Output the (X, Y) coordinate of the center of the cell containing the given text.  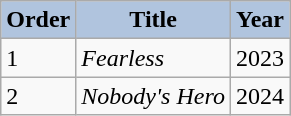
2 (38, 96)
Title (154, 20)
Fearless (154, 58)
2023 (260, 58)
Nobody's Hero (154, 96)
2024 (260, 96)
Year (260, 20)
Order (38, 20)
1 (38, 58)
